Scan for the cell matching the given text and deliver its (X, Y) coordinate at center. 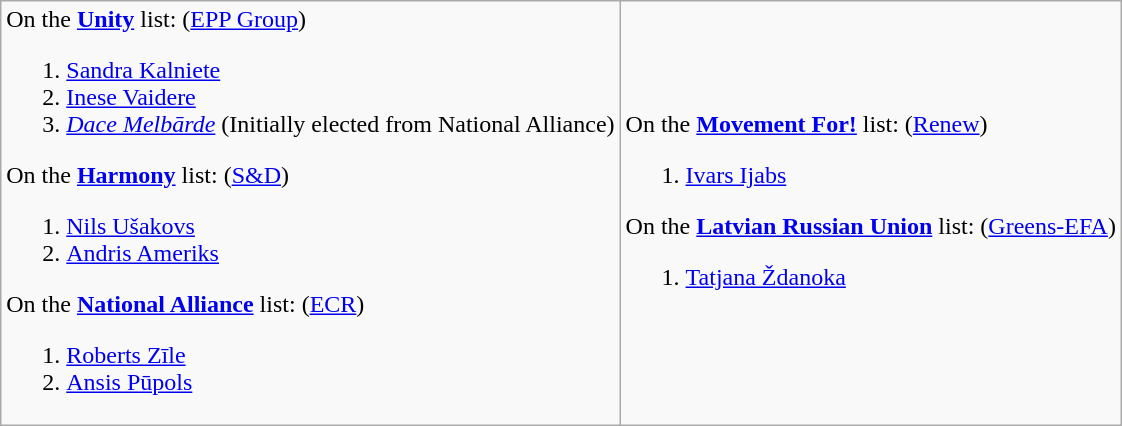
On the Movement For! list: (Renew)Ivars IjabsOn the Latvian Russian Union list: (Greens-EFA)Tatjana Ždanoka (870, 214)
